Pinpoint the cell where the given text exists, returning its (X, Y) midpoint coordinate. 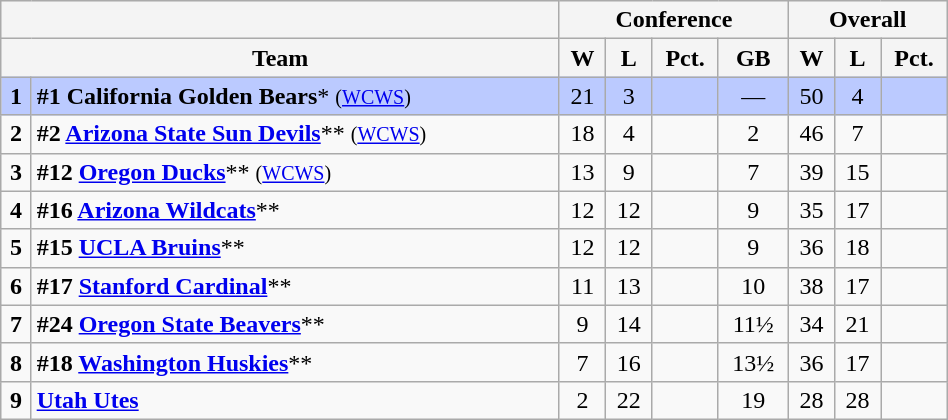
46 (811, 134)
#17 Stanford Cardinal** (295, 286)
38 (811, 286)
6 (16, 286)
1 (16, 96)
35 (811, 210)
#12 Oregon Ducks** (WCWS) (295, 172)
Overall (868, 20)
— (753, 96)
Conference (674, 20)
14 (629, 324)
19 (753, 400)
Team (280, 58)
5 (16, 248)
34 (811, 324)
#16 Arizona Wildcats** (295, 210)
15 (857, 172)
39 (811, 172)
#1 California Golden Bears* (WCWS) (295, 96)
22 (629, 400)
16 (629, 362)
#15 UCLA Bruins** (295, 248)
10 (753, 286)
13½ (753, 362)
#24 Oregon State Beavers** (295, 324)
11 (582, 286)
#2 Arizona State Sun Devils** (WCWS) (295, 134)
GB (753, 58)
#18 Washington Huskies** (295, 362)
50 (811, 96)
Utah Utes (295, 400)
11½ (753, 324)
8 (16, 362)
